Identify which cell holds the provided text, then report its [x, y] central coordinate. 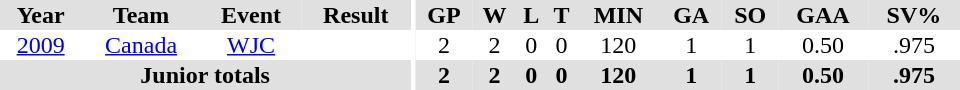
SV% [914, 15]
Junior totals [205, 75]
W [494, 15]
L [531, 15]
MIN [618, 15]
GP [444, 15]
Team [141, 15]
SO [750, 15]
T [561, 15]
Canada [141, 45]
Result [356, 15]
Event [251, 15]
Year [40, 15]
GA [691, 15]
WJC [251, 45]
2009 [40, 45]
GAA [823, 15]
